Return the (X, Y) coordinate for the center point of the cell that contains the specified text.  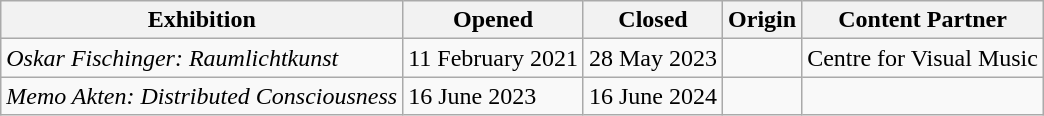
Memo Akten: Distributed Consciousness (202, 96)
28 May 2023 (652, 58)
Oskar Fischinger: Raumlichtkunst (202, 58)
Centre for Visual Music (923, 58)
16 June 2023 (494, 96)
Content Partner (923, 20)
Origin (762, 20)
16 June 2024 (652, 96)
Opened (494, 20)
Exhibition (202, 20)
11 February 2021 (494, 58)
Closed (652, 20)
